Determine the [X, Y] coordinate at the center of the cell enclosing the given text.  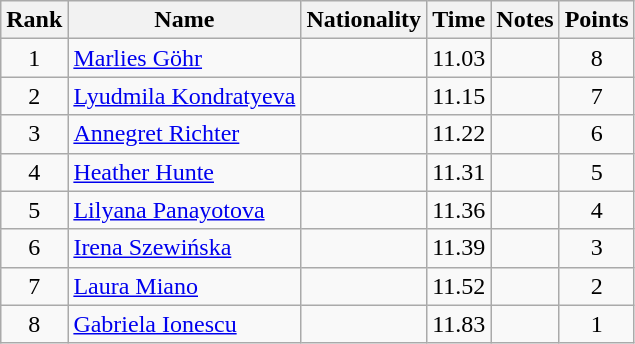
Irena Szewińska [184, 248]
11.03 [459, 58]
11.22 [459, 134]
11.52 [459, 286]
11.15 [459, 96]
11.31 [459, 172]
Gabriela Ionescu [184, 324]
Name [184, 20]
Marlies Göhr [184, 58]
Lyudmila Kondratyeva [184, 96]
Heather Hunte [184, 172]
Time [459, 20]
11.83 [459, 324]
Laura Miano [184, 286]
Rank [34, 20]
Lilyana Panayotova [184, 210]
Notes [525, 20]
Nationality [364, 20]
11.36 [459, 210]
Points [596, 20]
Annegret Richter [184, 134]
11.39 [459, 248]
